Scan for the cell matching the given text and deliver its [X, Y] coordinate at center. 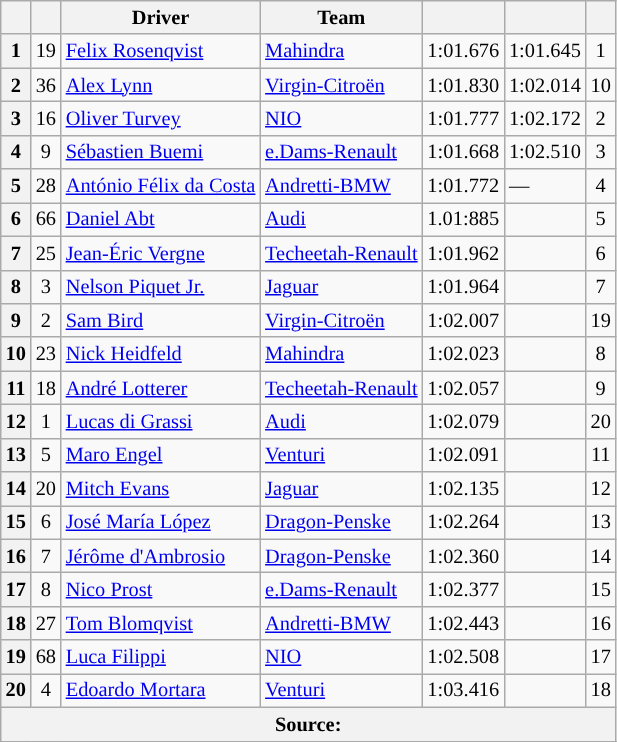
1:02.091 [463, 455]
27 [46, 623]
1:02.377 [463, 589]
Lucas di Grassi [160, 421]
1:02.360 [463, 556]
Nico Prost [160, 589]
Jean-Éric Vergne [160, 253]
Felix Rosenqvist [160, 51]
Maro Engel [160, 455]
1:01.777 [463, 118]
1:01.772 [463, 186]
Daniel Abt [160, 219]
1:01.964 [463, 287]
Oliver Turvey [160, 118]
1:01.676 [463, 51]
1:01.645 [545, 51]
1:01.962 [463, 253]
1:02.135 [463, 489]
25 [46, 253]
Team [341, 17]
66 [46, 219]
— [545, 186]
1:03.416 [463, 690]
1:02.508 [463, 657]
1:02.172 [545, 118]
1:02.007 [463, 320]
1:02.023 [463, 354]
23 [46, 354]
1:02.264 [463, 522]
1.01:885 [463, 219]
1:02.079 [463, 421]
1:02.510 [545, 152]
Mitch Evans [160, 489]
1:01.830 [463, 85]
Tom Blomqvist [160, 623]
28 [46, 186]
Source: [308, 724]
Sam Bird [160, 320]
1:02.014 [545, 85]
Nick Heidfeld [160, 354]
36 [46, 85]
1:01.668 [463, 152]
Alex Lynn [160, 85]
José María López [160, 522]
Nelson Piquet Jr. [160, 287]
António Félix da Costa [160, 186]
Luca Filippi [160, 657]
Sébastien Buemi [160, 152]
Jérôme d'Ambrosio [160, 556]
Driver [160, 17]
1:02.443 [463, 623]
1:02.057 [463, 388]
Edoardo Mortara [160, 690]
68 [46, 657]
André Lotterer [160, 388]
